Detect which cell encompasses the target text, then output its (X, Y) center coordinate. 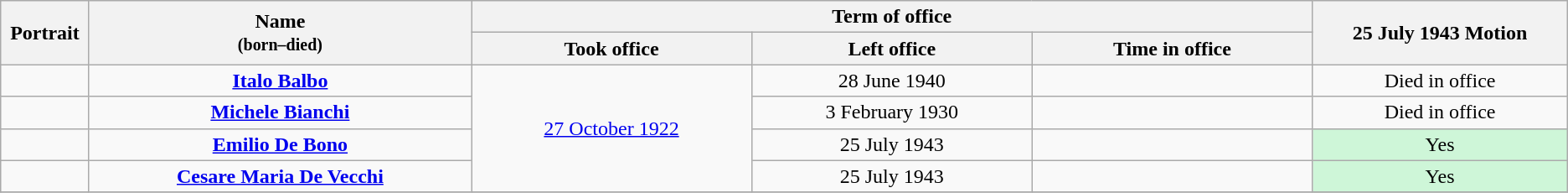
Term of office (892, 17)
28 June 1940 (891, 81)
25 July 1943 Motion (1440, 33)
Name(born–died) (280, 33)
27 October 1922 (611, 128)
3 February 1930 (891, 112)
Emilio De Bono (280, 144)
Portrait (45, 33)
Time in office (1173, 49)
Cesare Maria De Vecchi (280, 176)
Michele Bianchi (280, 112)
Left office (891, 49)
Italo Balbo (280, 81)
Took office (611, 49)
